Extract the [x, y] coordinate from the center of the cell holding the provided text.  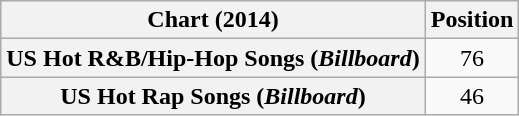
US Hot R&B/Hip-Hop Songs (Billboard) [213, 58]
46 [472, 96]
Position [472, 20]
Chart (2014) [213, 20]
76 [472, 58]
US Hot Rap Songs (Billboard) [213, 96]
